From the cell containing the given text, extract its center point as (x, y) coordinate. 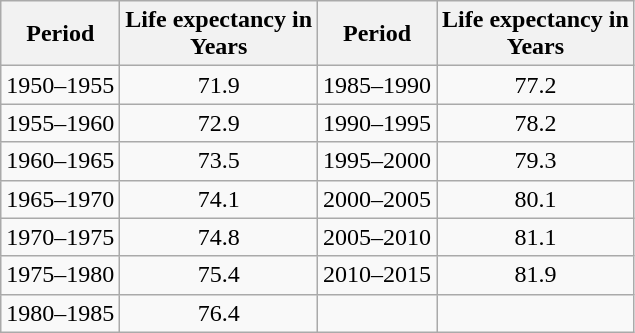
71.9 (219, 85)
1990–1995 (378, 123)
74.1 (219, 199)
74.8 (219, 237)
1995–2000 (378, 161)
75.4 (219, 275)
81.9 (536, 275)
80.1 (536, 199)
1975–1980 (60, 275)
78.2 (536, 123)
2000–2005 (378, 199)
1955–1960 (60, 123)
1960–1965 (60, 161)
79.3 (536, 161)
77.2 (536, 85)
2005–2010 (378, 237)
1980–1985 (60, 313)
1985–1990 (378, 85)
1965–1970 (60, 199)
2010–2015 (378, 275)
72.9 (219, 123)
76.4 (219, 313)
1950–1955 (60, 85)
73.5 (219, 161)
1970–1975 (60, 237)
81.1 (536, 237)
